Output the [x, y] coordinate of the center of the cell containing the given text.  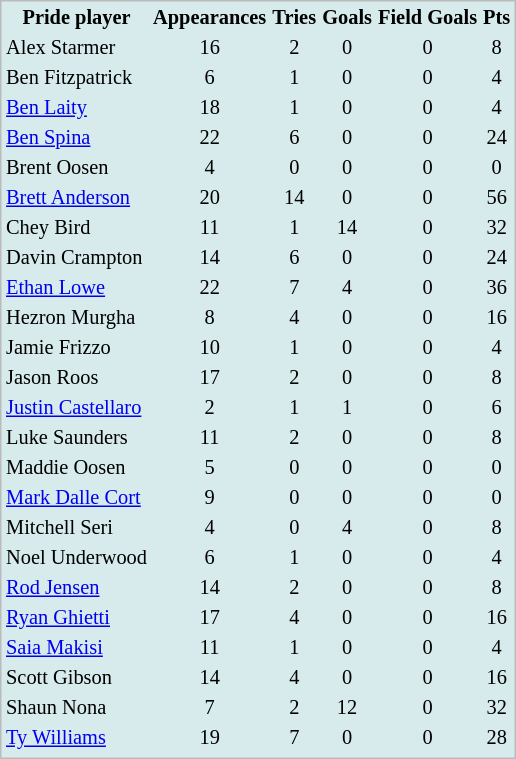
Jamie Frizzo [76, 348]
Hezron Murgha [76, 318]
Brett Anderson [76, 198]
Ty Williams [76, 738]
Noel Underwood [76, 558]
12 [348, 708]
20 [210, 198]
Saia Makisi [76, 648]
Ben Fitzpatrick [76, 78]
Mitchell Seri [76, 528]
5 [210, 468]
Justin Castellaro [76, 408]
Luke Saunders [76, 438]
Rod Jensen [76, 588]
10 [210, 348]
Field Goals [427, 18]
Ryan Ghietti [76, 618]
Jason Roos [76, 378]
Ben Laity [76, 108]
Scott Gibson [76, 678]
Chey Bird [76, 228]
Tries [294, 18]
Pride player [76, 18]
Brent Oosen [76, 168]
Pts [497, 18]
9 [210, 498]
Appearances [210, 18]
18 [210, 108]
Mark Dalle Cort [76, 498]
Ben Spina [76, 138]
Shaun Nona [76, 708]
Alex Starmer [76, 48]
28 [497, 738]
Goals [348, 18]
56 [497, 198]
19 [210, 738]
Ethan Lowe [76, 288]
Davin Crampton [76, 258]
36 [497, 288]
Maddie Oosen [76, 468]
